Return (x, y) of the center of cell containing provided text 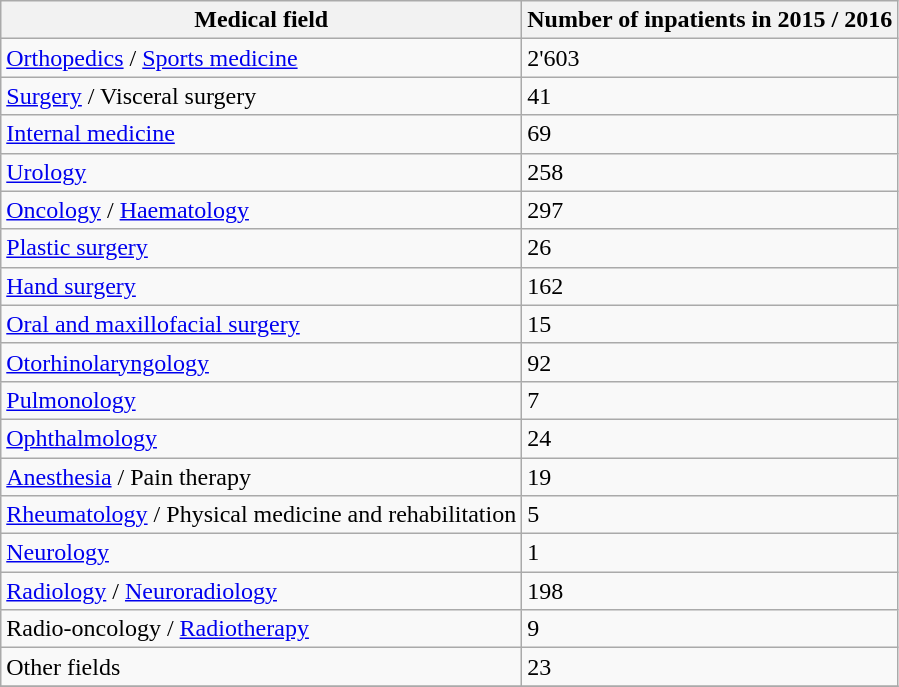
297 (710, 210)
198 (710, 591)
Ophthalmology (262, 438)
258 (710, 172)
Radiology / Neuroradiology (262, 591)
26 (710, 248)
15 (710, 324)
7 (710, 400)
Orthopedics / Sports medicine (262, 58)
162 (710, 286)
Internal medicine (262, 134)
Oral and maxillofacial surgery (262, 324)
Otorhinolaryngology (262, 362)
Pulmonology (262, 400)
Rheumatology / Physical medicine and rehabilitation (262, 515)
Oncology / Haematology (262, 210)
Surgery / Visceral surgery (262, 96)
69 (710, 134)
Plastic surgery (262, 248)
41 (710, 96)
23 (710, 667)
Urology (262, 172)
9 (710, 629)
Hand surgery (262, 286)
Anesthesia / Pain therapy (262, 477)
1 (710, 553)
2'603 (710, 58)
Other fields (262, 667)
Radio-oncology / Radiotherapy (262, 629)
24 (710, 438)
Neurology (262, 553)
Medical field (262, 20)
Number of inpatients in 2015 / 2016 (710, 20)
19 (710, 477)
5 (710, 515)
92 (710, 362)
